Find where the given text appears and provide that cell's center as [x, y] coordinate. 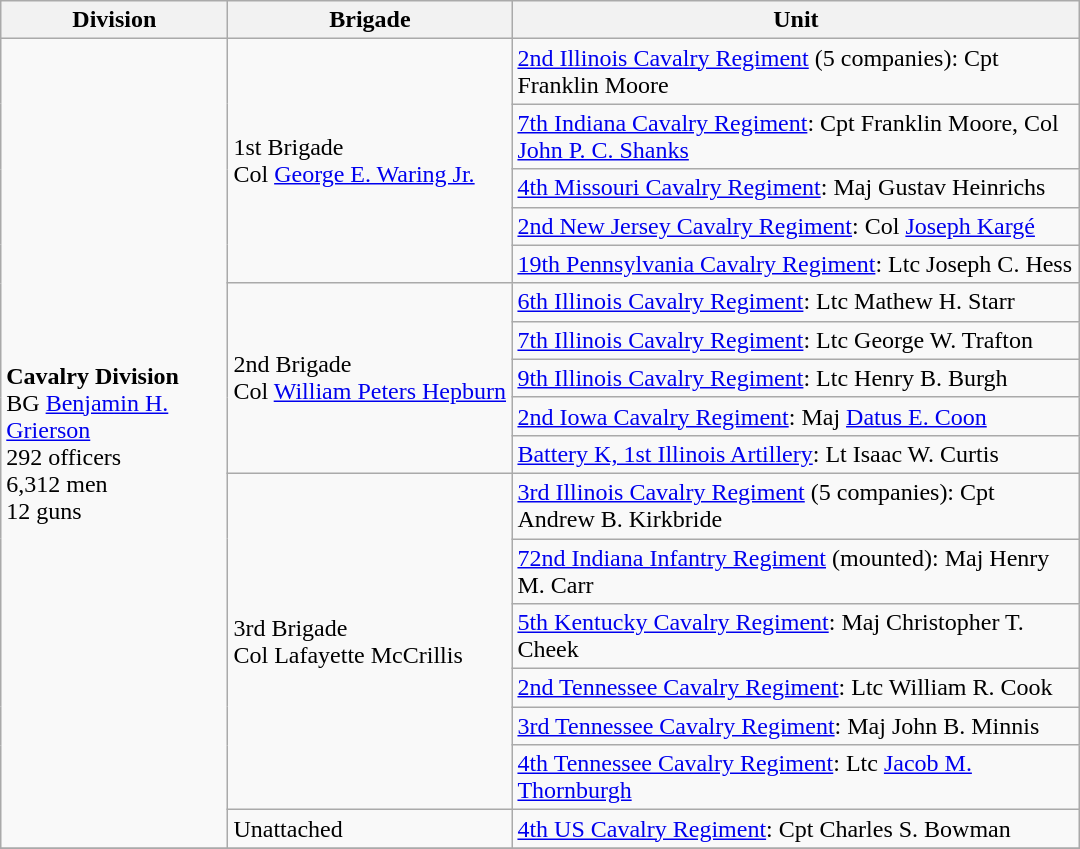
7th Indiana Cavalry Regiment: Cpt Franklin Moore, Col John P. C. Shanks [796, 136]
2nd Tennessee Cavalry Regiment: Ltc William R. Cook [796, 688]
Division [114, 20]
4th Missouri Cavalry Regiment: Maj Gustav Heinrichs [796, 188]
1st BrigadeCol George E. Waring Jr. [370, 161]
3rd Illinois Cavalry Regiment (5 companies): Cpt Andrew B. Kirkbride [796, 506]
9th Illinois Cavalry Regiment: Ltc Henry B. Burgh [796, 378]
6th Illinois Cavalry Regiment: Ltc Mathew H. Starr [796, 302]
5th Kentucky Cavalry Regiment: Maj Christopher T. Cheek [796, 636]
Unattached [370, 829]
Cavalry DivisionBG Benjamin H. Grierson292 officers6,312 men12 guns [114, 444]
Unit [796, 20]
72nd Indiana Infantry Regiment (mounted): Maj Henry M. Carr [796, 570]
19th Pennsylvania Cavalry Regiment: Ltc Joseph C. Hess [796, 264]
Battery K, 1st Illinois Artillery: Lt Isaac W. Curtis [796, 454]
3rd Tennessee Cavalry Regiment: Maj John B. Minnis [796, 726]
2nd Illinois Cavalry Regiment (5 companies): Cpt Franklin Moore [796, 72]
4th Tennessee Cavalry Regiment: Ltc Jacob M. Thornburgh [796, 778]
Brigade [370, 20]
2nd Iowa Cavalry Regiment: Maj Datus E. Coon [796, 416]
2nd New Jersey Cavalry Regiment: Col Joseph Kargé [796, 226]
2nd BrigadeCol William Peters Hepburn [370, 378]
3rd BrigadeCol Lafayette McCrillis [370, 641]
4th US Cavalry Regiment: Cpt Charles S. Bowman [796, 829]
7th Illinois Cavalry Regiment: Ltc George W. Trafton [796, 340]
